Provide the (X, Y) coordinate of the cell's center where the given text is located.  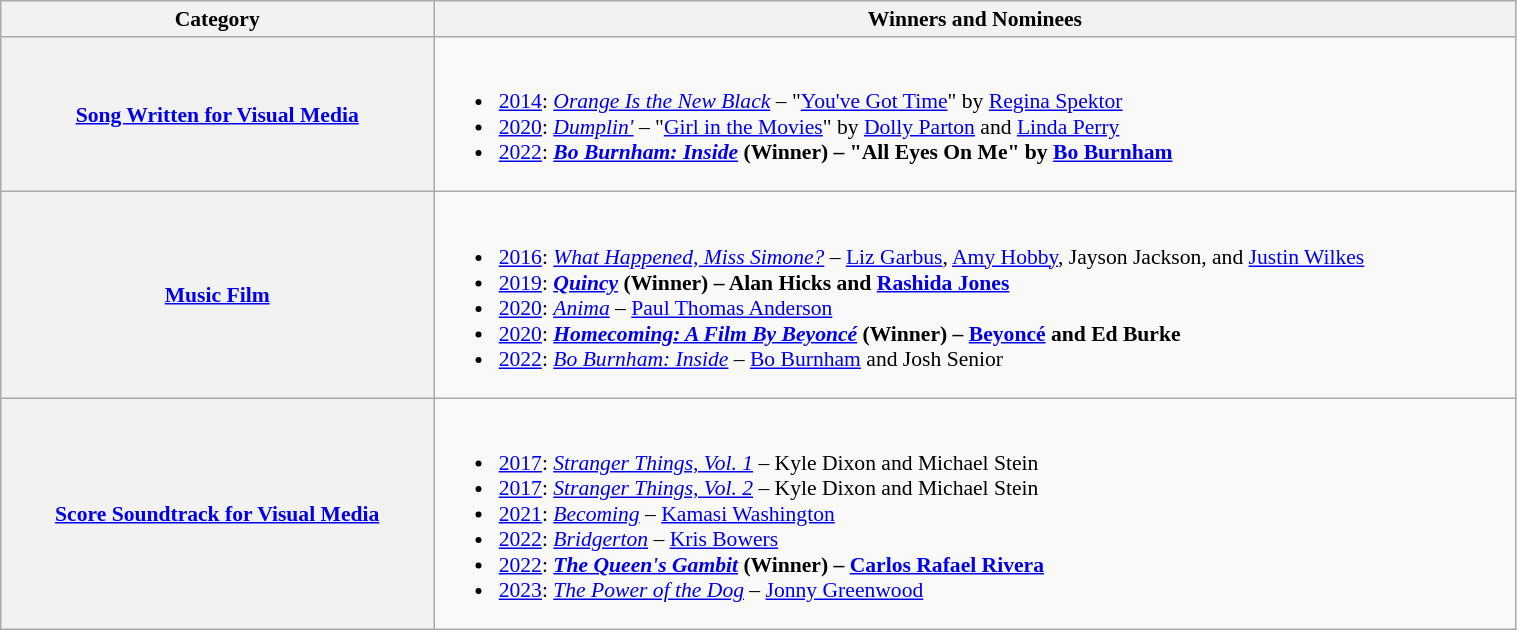
Category (218, 19)
Winners and Nominees (975, 19)
Score Soundtrack for Visual Media (218, 514)
Song Written for Visual Media (218, 114)
Music Film (218, 295)
